Determine the (x, y) coordinate at the center of the cell enclosing the given text.  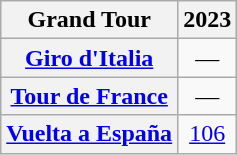
Giro d'Italia (90, 58)
Tour de France (90, 96)
Vuelta a España (90, 134)
Grand Tour (90, 20)
2023 (208, 20)
106 (208, 134)
